Provide the [x, y] coordinate of the cell's center where the given text is located.  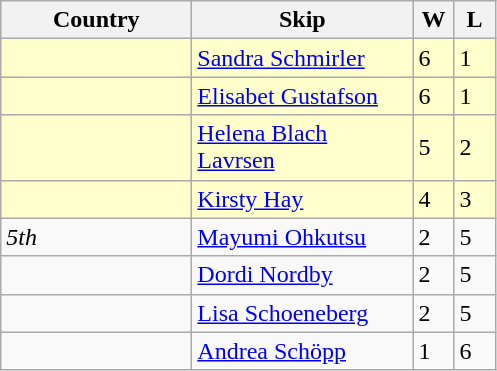
L [474, 20]
3 [474, 199]
4 [434, 199]
Country [96, 20]
Andrea Schöpp [302, 351]
Dordi Nordby [302, 275]
Mayumi Ohkutsu [302, 237]
W [434, 20]
Elisabet Gustafson [302, 96]
Kirsty Hay [302, 199]
Helena Blach Lavrsen [302, 148]
Lisa Schoeneberg [302, 313]
5th [96, 237]
Sandra Schmirler [302, 58]
Skip [302, 20]
